Locate the cell with the specified text and output its [X, Y] center coordinate. 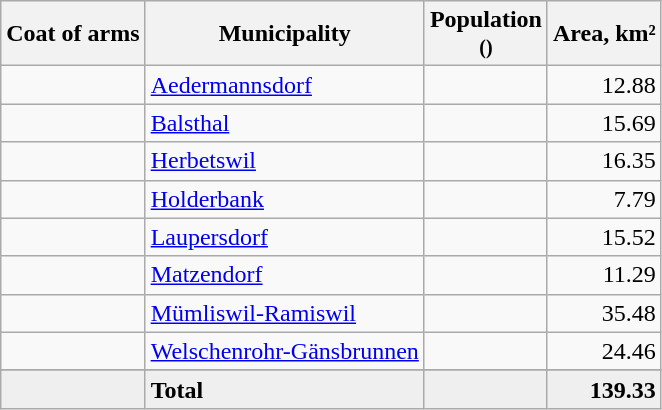
139.33 [604, 389]
Coat of arms [73, 34]
Welschenrohr-Gänsbrunnen [284, 351]
15.69 [604, 123]
Laupersdorf [284, 237]
Area, km² [604, 34]
Aedermannsdorf [284, 85]
Balsthal [284, 123]
Mümliswil-Ramiswil [284, 313]
7.79 [604, 199]
Matzendorf [284, 275]
Herbetswil [284, 161]
Holderbank [284, 199]
Population() [486, 34]
35.48 [604, 313]
Total [284, 389]
15.52 [604, 237]
11.29 [604, 275]
16.35 [604, 161]
Municipality [284, 34]
12.88 [604, 85]
24.46 [604, 351]
